Search for the cell housing the specified text and yield its (X, Y) center coordinate. 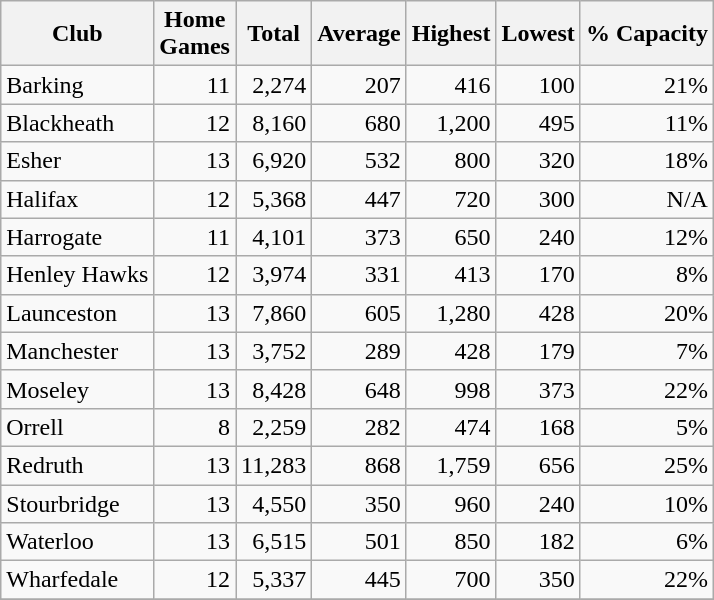
182 (538, 542)
Barking (78, 85)
12% (646, 237)
5,337 (274, 580)
Redruth (78, 465)
Lowest (538, 34)
8 (195, 427)
1,200 (451, 123)
8% (646, 275)
720 (451, 199)
1,759 (451, 465)
416 (451, 85)
Stourbridge (78, 503)
4,550 (274, 503)
7,860 (274, 313)
Moseley (78, 389)
495 (538, 123)
N/A (646, 199)
7% (646, 351)
700 (451, 580)
HomeGames (195, 34)
Highest (451, 34)
6,515 (274, 542)
320 (538, 161)
6% (646, 542)
447 (360, 199)
648 (360, 389)
1,280 (451, 313)
445 (360, 580)
18% (646, 161)
100 (538, 85)
Launceston (78, 313)
Club (78, 34)
Halifax (78, 199)
998 (451, 389)
11% (646, 123)
170 (538, 275)
Blackheath (78, 123)
331 (360, 275)
2,274 (274, 85)
Henley Hawks (78, 275)
8,160 (274, 123)
4,101 (274, 237)
5,368 (274, 199)
413 (451, 275)
% Capacity (646, 34)
168 (538, 427)
532 (360, 161)
800 (451, 161)
207 (360, 85)
10% (646, 503)
3,752 (274, 351)
25% (646, 465)
282 (360, 427)
11,283 (274, 465)
680 (360, 123)
Total (274, 34)
5% (646, 427)
179 (538, 351)
605 (360, 313)
501 (360, 542)
Wharfedale (78, 580)
Orrell (78, 427)
21% (646, 85)
2,259 (274, 427)
Average (360, 34)
6,920 (274, 161)
656 (538, 465)
8,428 (274, 389)
650 (451, 237)
300 (538, 199)
20% (646, 313)
960 (451, 503)
289 (360, 351)
Manchester (78, 351)
3,974 (274, 275)
868 (360, 465)
Esher (78, 161)
Waterloo (78, 542)
Harrogate (78, 237)
850 (451, 542)
474 (451, 427)
